Return [X, Y] of the center of cell containing provided text 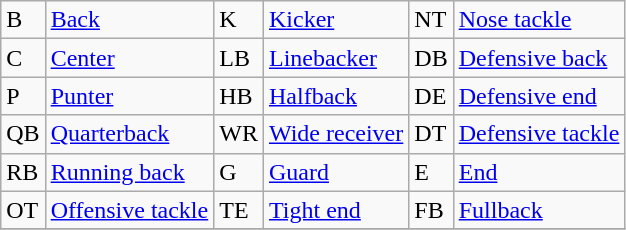
LB [239, 58]
C [23, 58]
B [23, 20]
FB [431, 210]
TE [239, 210]
Tight end [336, 210]
WR [239, 134]
Fullback [539, 210]
Center [130, 58]
Running back [130, 172]
NT [431, 20]
Halfback [336, 96]
RB [23, 172]
K [239, 20]
Guard [336, 172]
Nose tackle [539, 20]
Defensive tackle [539, 134]
OT [23, 210]
P [23, 96]
QB [23, 134]
End [539, 172]
Quarterback [130, 134]
Wide receiver [336, 134]
Kicker [336, 20]
Back [130, 20]
G [239, 172]
Defensive end [539, 96]
DE [431, 96]
Punter [130, 96]
DT [431, 134]
Defensive back [539, 58]
E [431, 172]
DB [431, 58]
Linebacker [336, 58]
Offensive tackle [130, 210]
HB [239, 96]
